Find where the given text appears and provide that cell's center as [x, y] coordinate. 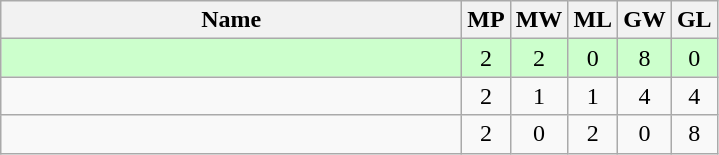
GL [694, 20]
GW [645, 20]
ML [593, 20]
Name [232, 20]
MP [486, 20]
MW [539, 20]
